Return the [X, Y] coordinate for the center point of the cell that contains the specified text.  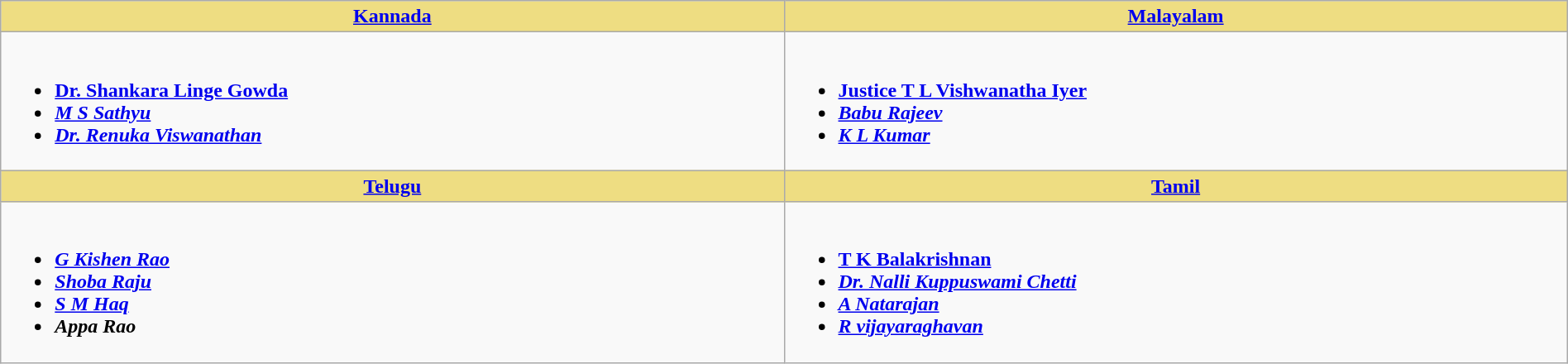
T K BalakrishnanDr. Nalli Kuppuswami ChettiA NatarajanR vijayaraghavan [1176, 282]
Telugu [392, 186]
Dr. Shankara Linge GowdaM S SathyuDr. Renuka Viswanathan [392, 101]
Justice T L Vishwanatha IyerBabu RajeevK L Kumar [1176, 101]
Tamil [1176, 186]
Kannada [392, 17]
G Kishen RaoShoba RajuS M HaqAppa Rao [392, 282]
Malayalam [1176, 17]
